Determine the (X, Y) coordinate at the center of the cell enclosing the given text.  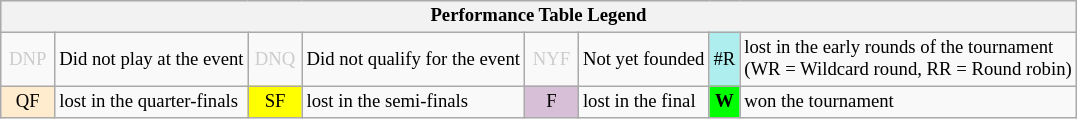
DNP (28, 60)
lost in the early rounds of the tournament(WR = Wildcard round, RR = Round robin) (908, 60)
SF (275, 102)
DNQ (275, 60)
F (551, 102)
Not yet founded (643, 60)
#R (724, 60)
won the tournament (908, 102)
Did not qualify for the event (413, 60)
lost in the semi-finals (413, 102)
W (724, 102)
Did not play at the event (152, 60)
Performance Table Legend (538, 16)
lost in the final (643, 102)
NYF (551, 60)
lost in the quarter-finals (152, 102)
QF (28, 102)
